Capture the cell that displays the provided text and extract its (x, y) central coordinate. 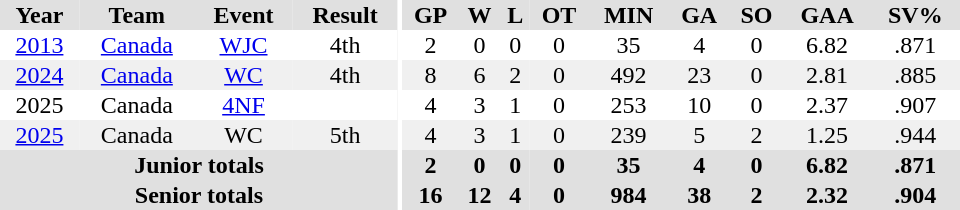
5th (345, 135)
.904 (916, 195)
GA (699, 15)
2013 (40, 45)
10 (699, 105)
Event (244, 15)
MIN (628, 15)
Senior totals (199, 195)
GAA (826, 15)
12 (480, 195)
GP (431, 15)
38 (699, 195)
2.81 (826, 75)
5 (699, 135)
.944 (916, 135)
Team (137, 15)
23 (699, 75)
2.37 (826, 105)
WJC (244, 45)
2024 (40, 75)
16 (431, 195)
SV% (916, 15)
8 (431, 75)
.907 (916, 105)
2.32 (826, 195)
1.25 (826, 135)
6 (480, 75)
W (480, 15)
L (514, 15)
Result (345, 15)
OT (559, 15)
SO (756, 15)
.885 (916, 75)
984 (628, 195)
239 (628, 135)
Junior totals (199, 165)
492 (628, 75)
Year (40, 15)
4NF (244, 105)
253 (628, 105)
